From the cell containing the given text, extract its center point as (X, Y) coordinate. 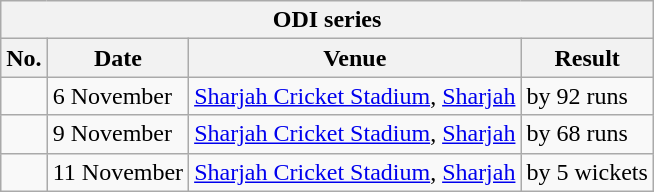
9 November (118, 134)
Date (118, 58)
ODI series (328, 20)
Venue (355, 58)
by 5 wickets (587, 172)
No. (24, 58)
11 November (118, 172)
by 92 runs (587, 96)
by 68 runs (587, 134)
Result (587, 58)
6 November (118, 96)
